From the cell containing the given text, extract its center point as (x, y) coordinate. 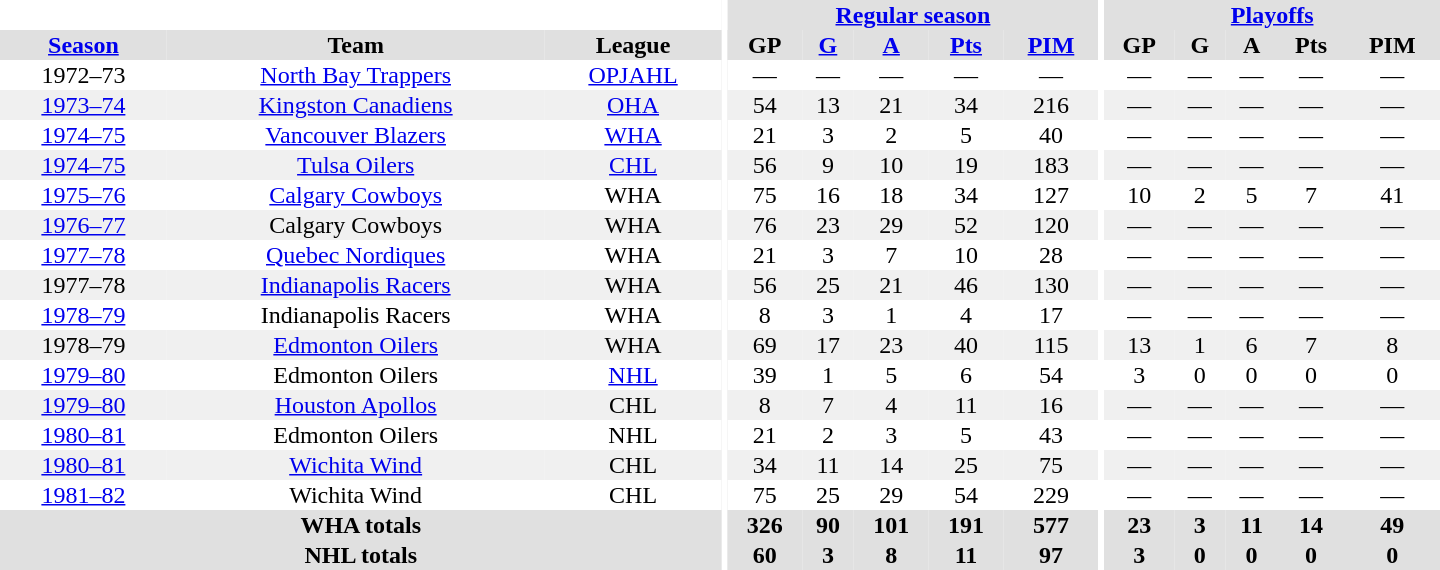
League (634, 45)
69 (764, 345)
52 (966, 225)
WHA totals (361, 525)
101 (892, 525)
Kingston Canadiens (356, 105)
Team (356, 45)
Vancouver Blazers (356, 135)
NHL totals (361, 555)
97 (1050, 555)
127 (1050, 195)
North Bay Trappers (356, 75)
577 (1050, 525)
216 (1050, 105)
191 (966, 525)
Playoffs (1272, 15)
41 (1392, 195)
1972–73 (84, 75)
1976–77 (84, 225)
60 (764, 555)
229 (1050, 495)
43 (1050, 435)
326 (764, 525)
90 (828, 525)
19 (966, 165)
9 (828, 165)
120 (1050, 225)
Regular season (912, 15)
115 (1050, 345)
46 (966, 285)
49 (1392, 525)
39 (764, 375)
28 (1050, 255)
1981–82 (84, 495)
18 (892, 195)
OPJAHL (634, 75)
Tulsa Oilers (356, 165)
1975–76 (84, 195)
Houston Apollos (356, 405)
1973–74 (84, 105)
Season (84, 45)
OHA (634, 105)
76 (764, 225)
183 (1050, 165)
Quebec Nordiques (356, 255)
130 (1050, 285)
